Output the (x, y) coordinate of the center of the cell containing the given text.  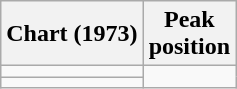
Peakposition (189, 34)
Chart (1973) (72, 34)
